Provide the (X, Y) coordinate of the cell's center where the given text is located.  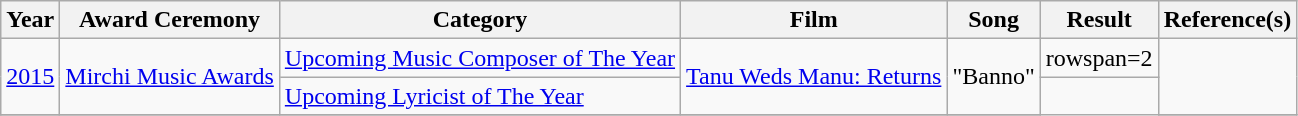
Year (30, 20)
Upcoming Lyricist of The Year (480, 96)
Result (1099, 20)
Reference(s) (1228, 20)
Upcoming Music Composer of The Year (480, 58)
Tanu Weds Manu: Returns (814, 77)
Song (994, 20)
"Banno" (994, 77)
Category (480, 20)
Film (814, 20)
Award Ceremony (170, 20)
Mirchi Music Awards (170, 77)
2015 (30, 77)
rowspan=2 (1099, 58)
